For the text-containing cell, return its midpoint in [x, y] coordinate format. 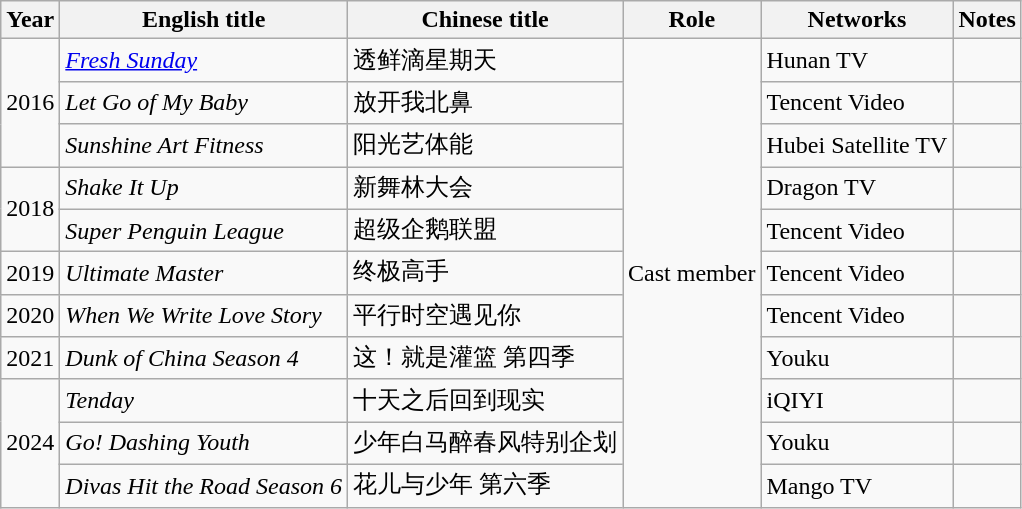
Hubei Satellite TV [857, 146]
阳光艺体能 [486, 146]
透鲜滴星期天 [486, 60]
放开我北鼻 [486, 102]
2021 [30, 358]
Mango TV [857, 486]
English title [204, 20]
Notes [987, 20]
Chinese title [486, 20]
Let Go of My Baby [204, 102]
Go! Dashing Youth [204, 444]
Fresh Sunday [204, 60]
终极高手 [486, 274]
Tenday [204, 400]
十天之后回到现实 [486, 400]
Super Penguin League [204, 230]
iQIYI [857, 400]
2024 [30, 443]
Cast member [692, 273]
超级企鹅联盟 [486, 230]
少年白马醉春风特别企划 [486, 444]
花儿与少年 第六季 [486, 486]
2016 [30, 103]
Divas Hit the Road Season 6 [204, 486]
Role [692, 20]
2018 [30, 208]
这！就是灌篮 第四季 [486, 358]
Networks [857, 20]
Dragon TV [857, 188]
Hunan TV [857, 60]
Sunshine Art Fitness [204, 146]
Ultimate Master [204, 274]
平行时空遇见你 [486, 316]
Dunk of China Season 4 [204, 358]
2020 [30, 316]
When We Write Love Story [204, 316]
Shake It Up [204, 188]
Year [30, 20]
新舞林大会 [486, 188]
2019 [30, 274]
